Find where the given text appears and provide that cell's center as [x, y] coordinate. 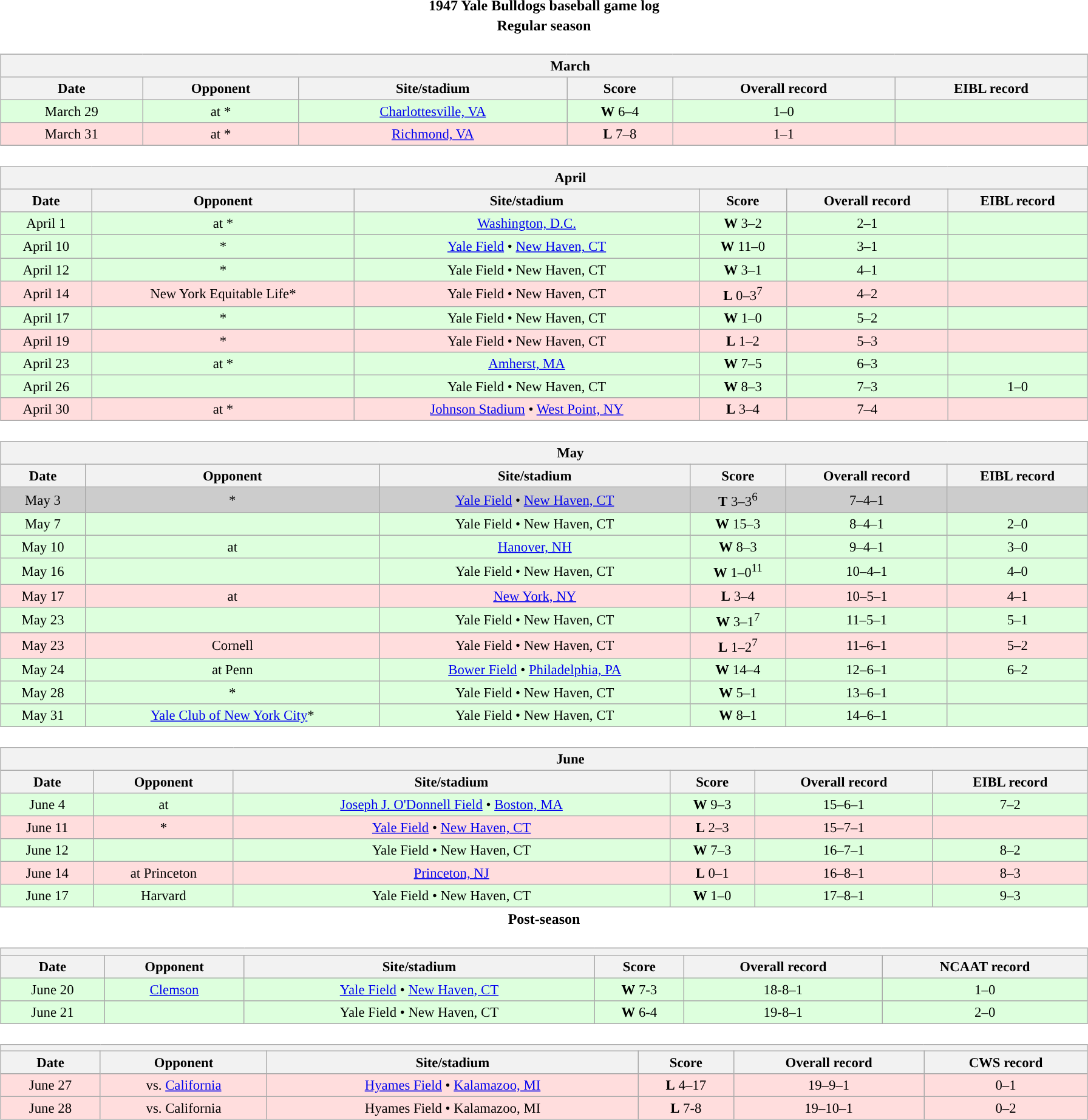
W 1–011 [738, 571]
4–0 [1018, 571]
April 26 [46, 386]
April 10 [46, 247]
May 17 [43, 596]
April 1 [46, 224]
L 1–2 [743, 341]
11–6–1 [866, 645]
Amherst, MA [527, 363]
5–1 [1018, 620]
Hanover, NH [534, 547]
Charlottesville, VA [433, 111]
7–4–1 [866, 500]
W 9–3 [712, 805]
0–2 [1006, 1108]
March 31 [72, 134]
June 4 [47, 805]
9–4–1 [866, 547]
May 28 [43, 692]
W 14–4 [738, 669]
6–3 [867, 363]
11–5–1 [866, 620]
8–3 [1010, 873]
June 28 [51, 1108]
3–0 [1018, 547]
Bower Field • Philadelphia, PA [534, 669]
W 7–5 [743, 363]
Princeton, NJ [452, 873]
June 27 [51, 1085]
April 17 [46, 318]
W 8–1 [738, 715]
9–3 [1010, 896]
19–10–1 [828, 1108]
L 7–8 [620, 134]
April 23 [46, 363]
W 6-4 [639, 1012]
April [544, 178]
Harvard [164, 896]
W 3–1 [743, 269]
May 31 [43, 715]
Cornell [232, 645]
10–5–1 [866, 596]
10–4–1 [866, 571]
7–4 [867, 409]
April 19 [46, 341]
14–6–1 [866, 715]
April 12 [46, 269]
CWS record [1006, 1062]
May 3 [43, 500]
NCAAT record [985, 966]
March [544, 66]
June 21 [53, 1012]
W 6–4 [620, 111]
1–1 [784, 134]
15–6–1 [844, 805]
L 7-8 [686, 1108]
April 30 [46, 409]
June 17 [47, 896]
2–1 [867, 224]
W 3–2 [743, 224]
W 7-3 [639, 989]
0–1 [1006, 1085]
June [544, 759]
4–2 [867, 293]
Johnson Stadium • West Point, NY [527, 409]
W 15–3 [738, 524]
May 10 [43, 547]
L 4–17 [686, 1085]
15–7–1 [844, 828]
June 12 [47, 850]
Joseph J. O'Donnell Field • Boston, MA [452, 805]
April 14 [46, 293]
5–3 [867, 341]
17–8–1 [844, 896]
T 3–36 [738, 500]
13–6–1 [866, 692]
March 29 [72, 111]
W 7–3 [712, 850]
L 0–1 [712, 873]
June 14 [47, 873]
Clemson [174, 989]
19–9–1 [828, 1085]
May 24 [43, 669]
Washington, D.C. [527, 224]
6–2 [1018, 669]
New York Equitable Life* [223, 293]
May 7 [43, 524]
7–2 [1010, 805]
at Princeton [164, 873]
16–7–1 [844, 850]
8–4–1 [866, 524]
New York, NY [534, 596]
L 2–3 [712, 828]
7–3 [867, 386]
W 11–0 [743, 247]
June 20 [53, 989]
Richmond, VA [433, 134]
18-8–1 [783, 989]
June 11 [47, 828]
at Penn [232, 669]
L 0–37 [743, 293]
16–8–1 [844, 873]
12–6–1 [866, 669]
May 16 [43, 571]
W 3–17 [738, 620]
W 5–1 [738, 692]
May [544, 453]
L 1–27 [738, 645]
Yale Club of New York City* [232, 715]
19-8–1 [783, 1012]
8–2 [1010, 850]
3–1 [867, 247]
